Locate the cell with the specified text and output its [x, y] center coordinate. 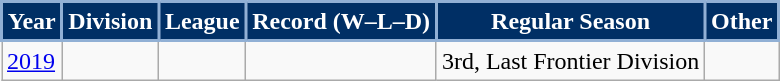
Division [110, 22]
Year [32, 22]
2019 [32, 60]
Other [742, 22]
3rd, Last Frontier Division [570, 60]
Regular Season [570, 22]
League [202, 22]
Record (W–L–D) [342, 22]
